Locate the cell with the specified text and output its (x, y) center coordinate. 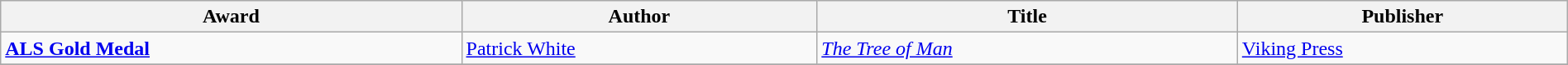
Viking Press (1403, 48)
Publisher (1403, 17)
The Tree of Man (1027, 48)
ALS Gold Medal (232, 48)
Award (232, 17)
Title (1027, 17)
Patrick White (639, 48)
Author (639, 17)
